Detect which cell encompasses the target text, then output its (x, y) center coordinate. 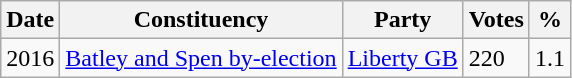
Constituency (201, 20)
% (550, 20)
Liberty GB (402, 58)
1.1 (550, 58)
Date (30, 20)
2016 (30, 58)
Votes (496, 20)
Party (402, 20)
Batley and Spen by-election (201, 58)
220 (496, 58)
